Scan for the cell matching the given text and deliver its [X, Y] coordinate at center. 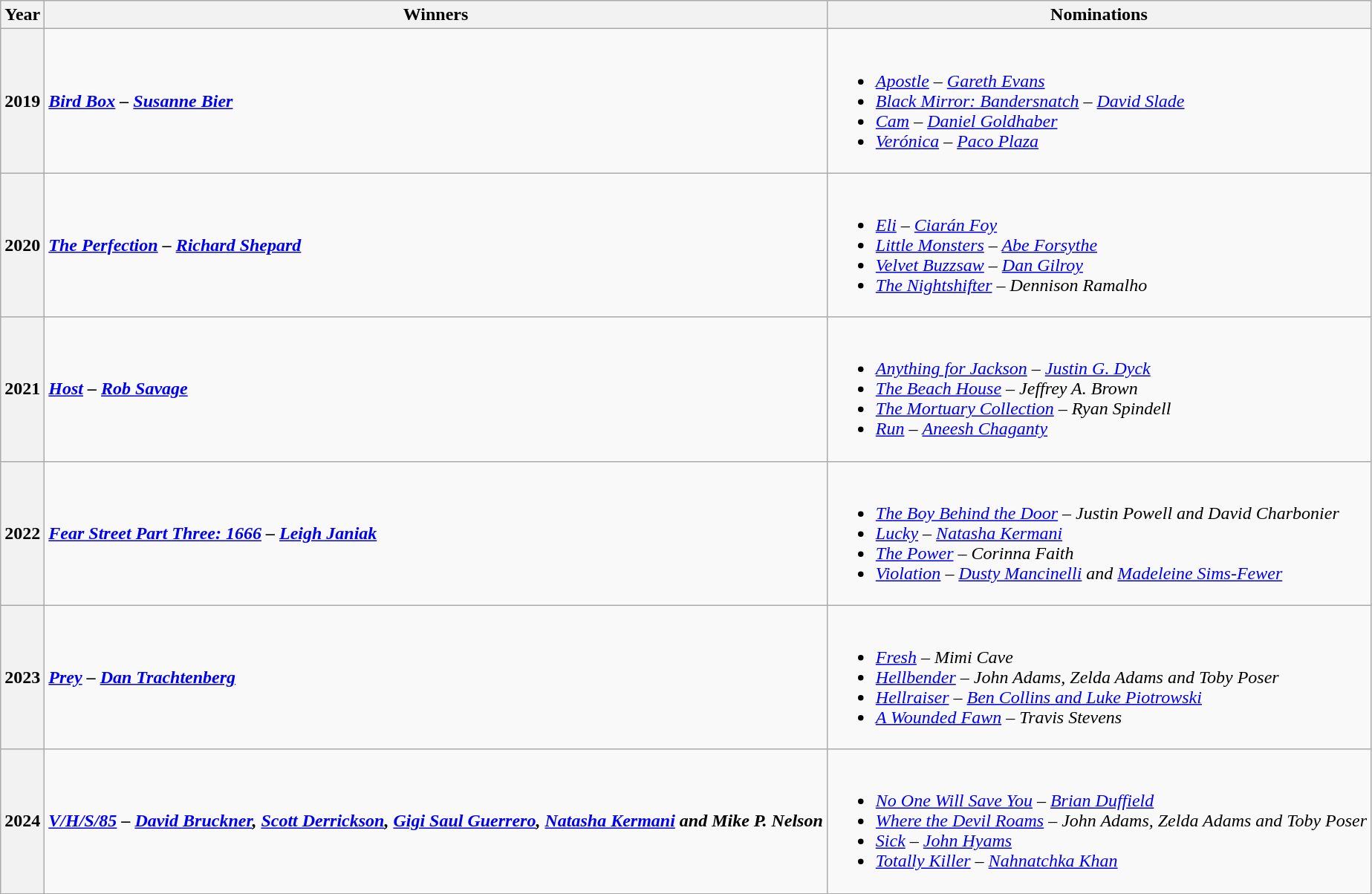
Prey – Dan Trachtenberg [435, 677]
Fresh – Mimi CaveHellbender – John Adams, Zelda Adams and Toby PoserHellraiser – Ben Collins and Luke PiotrowskiA Wounded Fawn – Travis Stevens [1099, 677]
Year [22, 15]
Anything for Jackson – Justin G. DyckThe Beach House – Jeffrey A. BrownThe Mortuary Collection – Ryan SpindellRun – Aneesh Chaganty [1099, 389]
2024 [22, 821]
Eli – Ciarán FoyLittle Monsters – Abe ForsytheVelvet Buzzsaw – Dan GilroyThe Nightshifter – Dennison Ramalho [1099, 245]
2020 [22, 245]
2021 [22, 389]
Host – Rob Savage [435, 389]
Winners [435, 15]
2022 [22, 533]
The Perfection – Richard Shepard [435, 245]
2023 [22, 677]
Bird Box – Susanne Bier [435, 101]
Nominations [1099, 15]
Apostle – Gareth EvansBlack Mirror: Bandersnatch – David SladeCam – Daniel GoldhaberVerónica – Paco Plaza [1099, 101]
2019 [22, 101]
No One Will Save You – Brian DuffieldWhere the Devil Roams – John Adams, Zelda Adams and Toby PoserSick – John HyamsTotally Killer – Nahnatchka Khan [1099, 821]
Fear Street Part Three: 1666 – Leigh Janiak [435, 533]
V/H/S/85 – David Bruckner, Scott Derrickson, Gigi Saul Guerrero, Natasha Kermani and Mike P. Nelson [435, 821]
